From the cell containing the given text, extract its center point as (X, Y) coordinate. 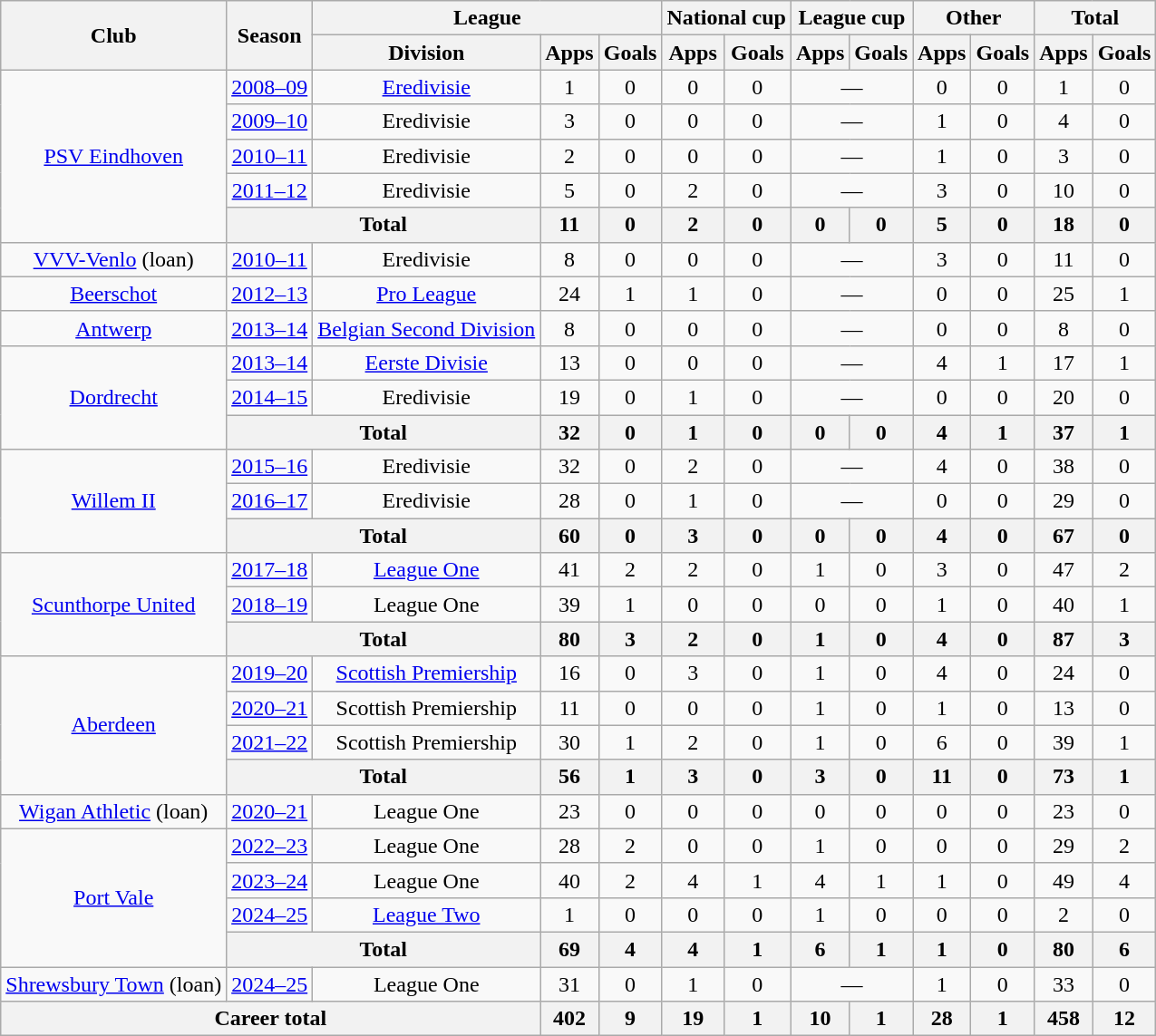
2021–22 (270, 742)
Other (974, 18)
2015–16 (270, 467)
Club (114, 35)
Season (270, 35)
41 (569, 570)
VVV-Venlo (loan) (114, 259)
2012–13 (270, 294)
31 (569, 983)
Aberdeen (114, 725)
Willem II (114, 501)
2011–12 (270, 190)
League cup (851, 18)
17 (1064, 363)
PSV Eindhoven (114, 156)
16 (569, 673)
30 (569, 742)
20 (1064, 397)
2008–09 (270, 87)
League (488, 18)
37 (1064, 432)
2017–18 (270, 570)
25 (1064, 294)
Division (426, 53)
12 (1124, 1019)
47 (1064, 570)
League Two (426, 915)
18 (1064, 225)
Beerschot (114, 294)
2016–17 (270, 501)
458 (1064, 1019)
Pro League (426, 294)
56 (569, 777)
73 (1064, 777)
Port Vale (114, 897)
38 (1064, 467)
2019–20 (270, 673)
60 (569, 536)
Belgian Second Division (426, 328)
2014–15 (270, 397)
Eerste Divisie (426, 363)
2009–10 (270, 121)
402 (569, 1019)
2023–24 (270, 880)
33 (1064, 983)
9 (630, 1019)
National cup (726, 18)
Shrewsbury Town (loan) (114, 983)
Scunthorpe United (114, 605)
67 (1064, 536)
49 (1064, 880)
Wigan Athletic (loan) (114, 811)
Antwerp (114, 328)
87 (1064, 639)
Dordrecht (114, 397)
2022–23 (270, 846)
2018–19 (270, 605)
Career total (270, 1019)
69 (569, 949)
